Pinpoint the cell where the given text exists, returning its (X, Y) midpoint coordinate. 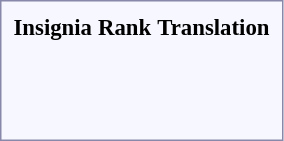
Rank (125, 27)
Translation (214, 27)
Insignia (53, 27)
